Pinpoint the cell where the given text exists, returning its (X, Y) midpoint coordinate. 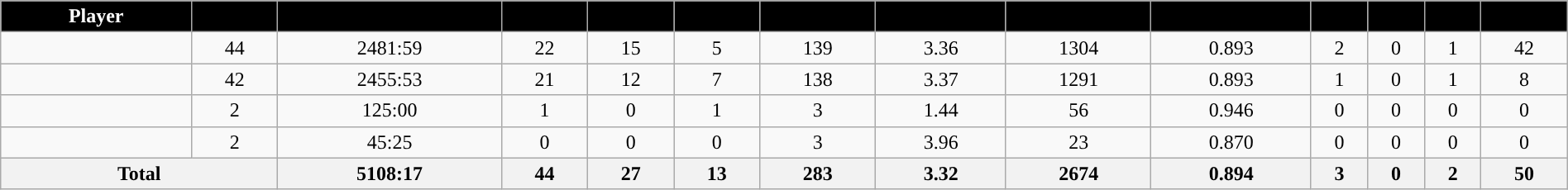
3.36 (941, 48)
Total (139, 173)
1.44 (941, 111)
283 (818, 173)
12 (631, 79)
125:00 (390, 111)
23 (1078, 142)
3.32 (941, 173)
7 (717, 79)
1304 (1078, 48)
15 (631, 48)
5108:17 (390, 173)
22 (544, 48)
2455:53 (390, 79)
45:25 (390, 142)
Player (96, 17)
139 (818, 48)
27 (631, 173)
50 (1524, 173)
13 (717, 173)
1291 (1078, 79)
2674 (1078, 173)
138 (818, 79)
3.96 (941, 142)
0.946 (1231, 111)
56 (1078, 111)
21 (544, 79)
0.894 (1231, 173)
5 (717, 48)
8 (1524, 79)
3.37 (941, 79)
0.870 (1231, 142)
2481:59 (390, 48)
